From the cell containing the given text, extract its center point as [x, y] coordinate. 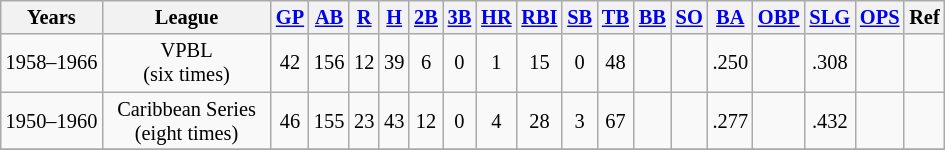
.308 [830, 63]
156 [329, 63]
HR [496, 17]
RBI [539, 17]
AB [329, 17]
28 [539, 121]
1950–1960 [52, 121]
VPBL(six times) [186, 63]
3 [580, 121]
3B [460, 17]
BA [730, 17]
H [394, 17]
15 [539, 63]
League [186, 17]
39 [394, 63]
R [364, 17]
46 [290, 121]
.432 [830, 121]
TB [616, 17]
1 [496, 63]
SO [690, 17]
6 [426, 63]
GP [290, 17]
SB [580, 17]
2B [426, 17]
.250 [730, 63]
.277 [730, 121]
SLG [830, 17]
43 [394, 121]
Ref [924, 17]
4 [496, 121]
Years [52, 17]
155 [329, 121]
23 [364, 121]
48 [616, 63]
Caribbean Series (eight times) [186, 121]
1958–1966 [52, 63]
BB [652, 17]
67 [616, 121]
42 [290, 63]
OPS [880, 17]
OBP [779, 17]
